Find where the given text appears and provide that cell's center as [X, Y] coordinate. 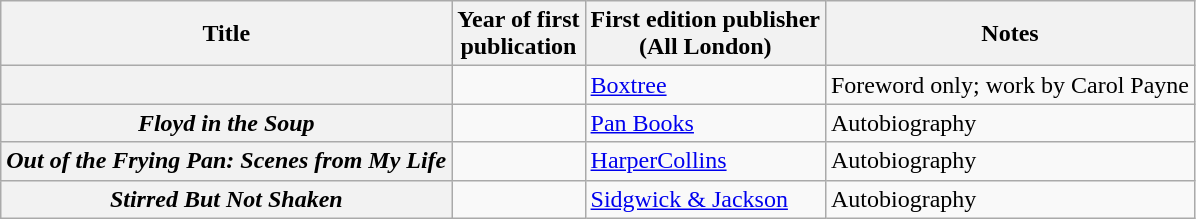
Title [226, 34]
Boxtree [705, 85]
Out of the Frying Pan: Scenes from My Life [226, 161]
First edition publisher(All London) [705, 34]
Floyd in the Soup [226, 123]
HarperCollins [705, 161]
Notes [1010, 34]
Pan Books [705, 123]
Sidgwick & Jackson [705, 199]
Foreword only; work by Carol Payne [1010, 85]
Year of firstpublication [518, 34]
Stirred But Not Shaken [226, 199]
